From the cell containing the given text, extract its center point as [X, Y] coordinate. 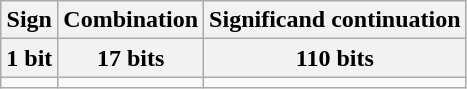
Significand continuation [335, 20]
Sign [30, 20]
17 bits [131, 58]
Combination [131, 20]
1 bit [30, 58]
110 bits [335, 58]
